Search for the cell housing the specified text and yield its (X, Y) center coordinate. 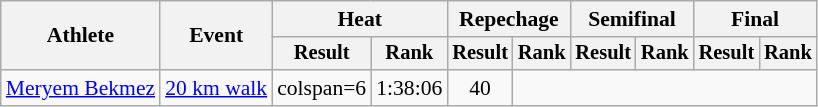
20 km walk (216, 88)
colspan=6 (322, 88)
Semifinal (632, 19)
Event (216, 36)
Athlete (80, 36)
1:38:06 (409, 88)
Heat (360, 19)
Repechage (508, 19)
40 (480, 88)
Meryem Bekmez (80, 88)
Final (756, 19)
